Search for the cell housing the specified text and yield its (x, y) center coordinate. 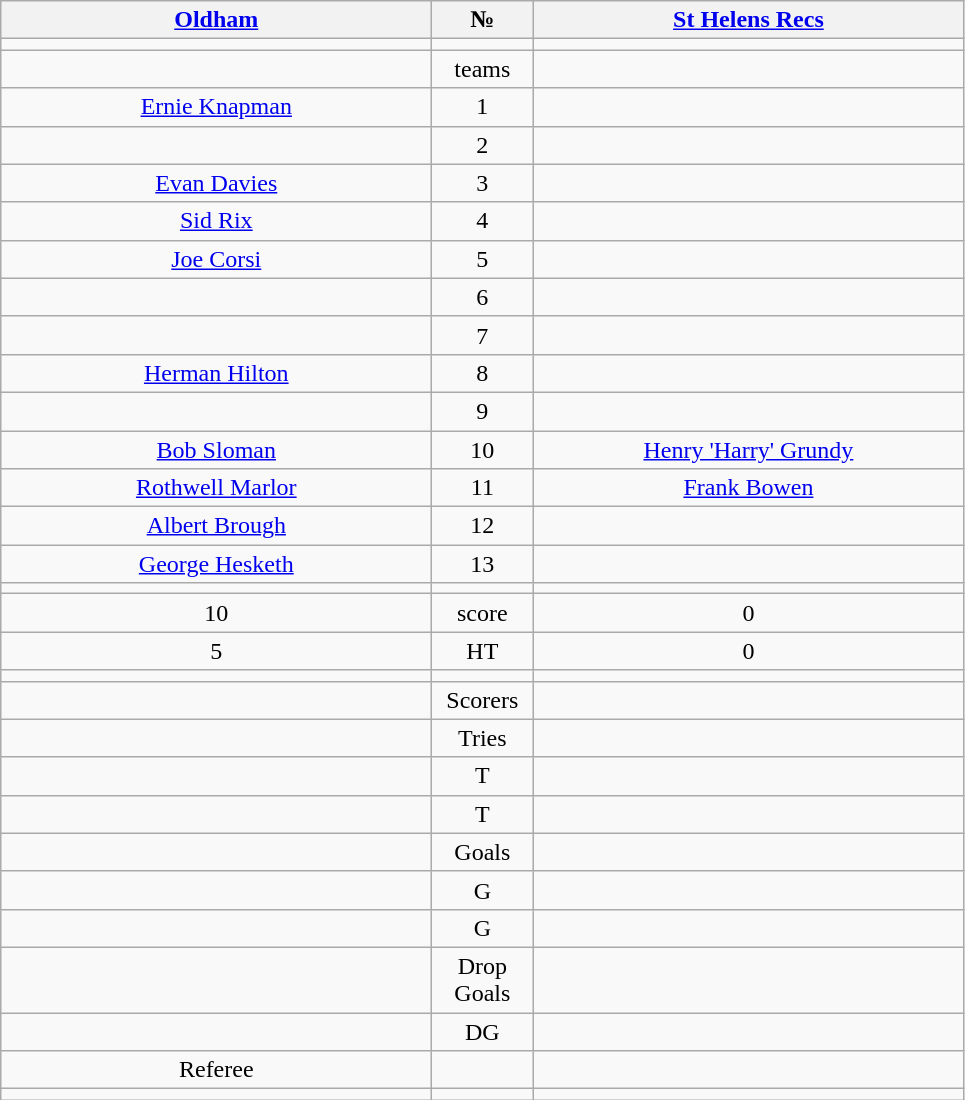
St Helens Recs (748, 20)
4 (482, 221)
Frank Bowen (748, 488)
George Hesketh (216, 564)
Henry 'Harry' Grundy (748, 449)
teams (482, 69)
№ (482, 20)
8 (482, 373)
Sid Rix (216, 221)
DG (482, 1031)
Rothwell Marlor (216, 488)
3 (482, 183)
Oldham (216, 20)
Scorers (482, 700)
Albert Brough (216, 526)
Joe Corsi (216, 259)
Ernie Knapman (216, 107)
6 (482, 297)
1 (482, 107)
2 (482, 145)
13 (482, 564)
Bob Sloman (216, 449)
Referee (216, 1070)
Evan Davies (216, 183)
7 (482, 335)
Herman Hilton (216, 373)
HT (482, 651)
Goals (482, 852)
11 (482, 488)
9 (482, 411)
score (482, 613)
Tries (482, 738)
12 (482, 526)
Drop Goals (482, 980)
